Extract the (x, y) coordinate from the center of the cell holding the provided text.  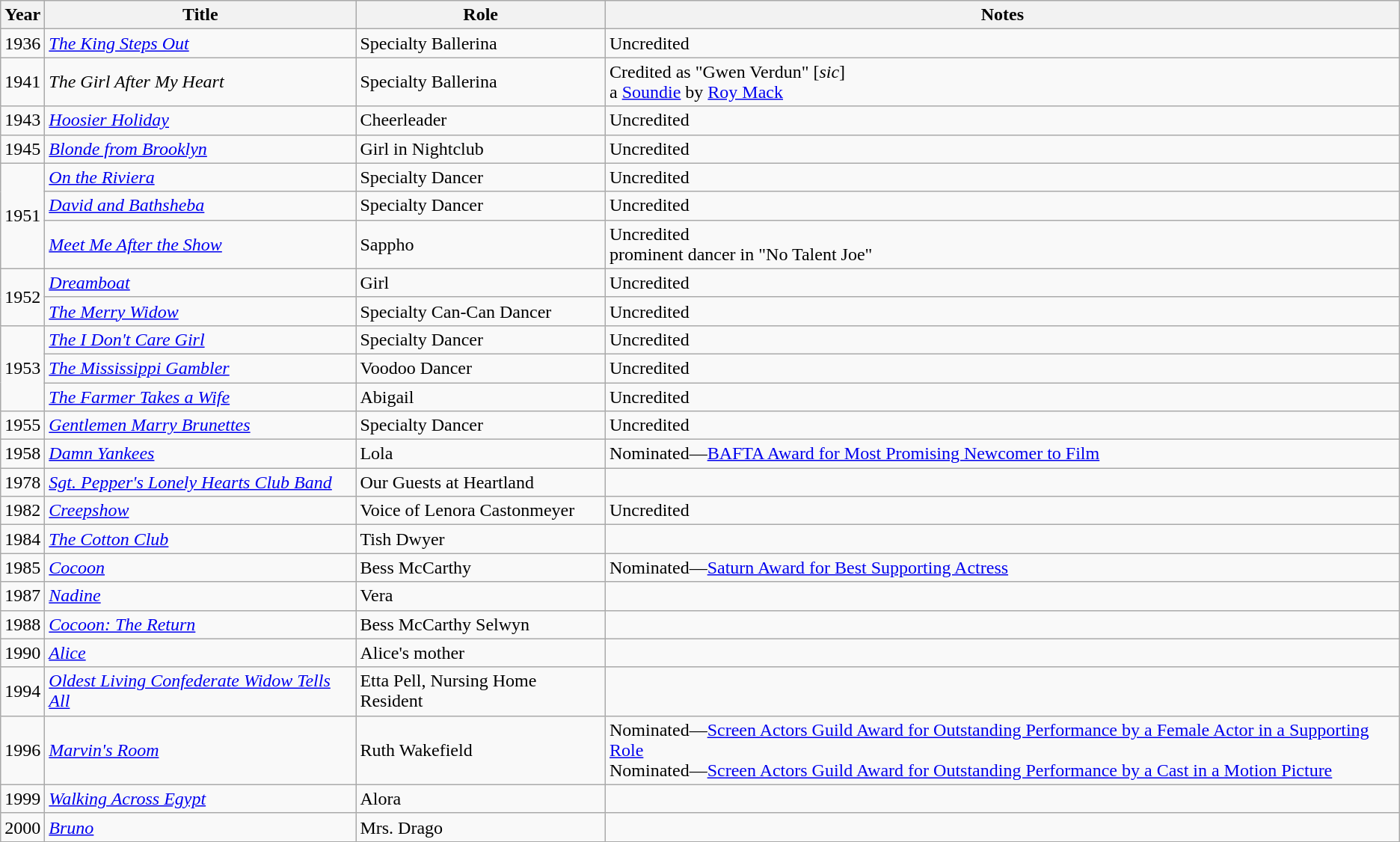
Uncredited prominent dancer in "No Talent Joe" (1002, 244)
Gentlemen Marry Brunettes (200, 425)
Marvin's Room (200, 750)
1988 (22, 624)
Etta Pell, Nursing Home Resident (481, 691)
1999 (22, 799)
The Mississippi Gambler (200, 368)
On the Riviera (200, 177)
Nominated—Saturn Award for Best Supporting Actress (1002, 568)
Bess McCarthy Selwyn (481, 624)
Creepshow (200, 511)
The Girl After My Heart (200, 82)
Nadine (200, 596)
Notes (1002, 15)
Voice of Lenora Castonmeyer (481, 511)
1945 (22, 149)
Title (200, 15)
1958 (22, 454)
The Farmer Takes a Wife (200, 397)
Meet Me After the Show (200, 244)
1985 (22, 568)
1996 (22, 750)
Alice's mother (481, 653)
1984 (22, 539)
1952 (22, 297)
1953 (22, 368)
1955 (22, 425)
Cocoon: The Return (200, 624)
Girl (481, 283)
Credited as "Gwen Verdun" [sic] a Soundie by Roy Mack (1002, 82)
1994 (22, 691)
Specialty Can-Can Dancer (481, 311)
The Cotton Club (200, 539)
Sgt. Pepper's Lonely Hearts Club Band (200, 482)
Our Guests at Heartland (481, 482)
Role (481, 15)
Walking Across Egypt (200, 799)
1943 (22, 120)
1936 (22, 43)
Abigail (481, 397)
1987 (22, 596)
Year (22, 15)
The I Don't Care Girl (200, 339)
2000 (22, 827)
Bess McCarthy (481, 568)
Cheerleader (481, 120)
1982 (22, 511)
Lola (481, 454)
Bruno (200, 827)
Girl in Nightclub (481, 149)
Blonde from Brooklyn (200, 149)
Mrs. Drago (481, 827)
Tish Dwyer (481, 539)
Alice (200, 653)
Damn Yankees (200, 454)
Dreamboat (200, 283)
Cocoon (200, 568)
Hoosier Holiday (200, 120)
1951 (22, 215)
David and Bathsheba (200, 206)
The King Steps Out (200, 43)
Oldest Living Confederate Widow Tells All (200, 691)
Voodoo Dancer (481, 368)
The Merry Widow (200, 311)
Vera (481, 596)
Ruth Wakefield (481, 750)
Alora (481, 799)
1990 (22, 653)
Sappho (481, 244)
1941 (22, 82)
Nominated—BAFTA Award for Most Promising Newcomer to Film (1002, 454)
1978 (22, 482)
